Return the (x, y) coordinate for the center point of the cell that contains the specified text.  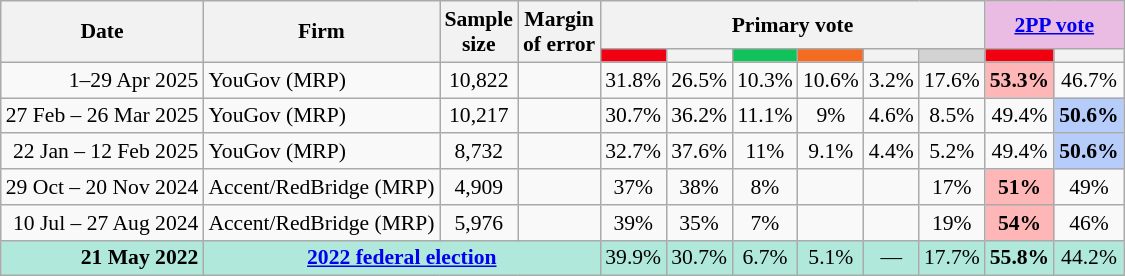
35% (699, 223)
21 May 2022 (102, 258)
19% (952, 223)
5.1% (831, 258)
2022 federal election (402, 258)
— (892, 258)
49% (1088, 187)
Firm (321, 32)
38% (699, 187)
8,732 (479, 152)
17% (952, 187)
4,909 (479, 187)
9.1% (831, 152)
Primary vote (792, 25)
5.2% (952, 152)
5,976 (479, 223)
46% (1088, 223)
10,822 (479, 80)
55.8% (1020, 258)
Samplesize (479, 32)
11.1% (765, 116)
4.6% (892, 116)
8% (765, 187)
3.2% (892, 80)
36.2% (699, 116)
39% (633, 223)
44.2% (1088, 258)
27 Feb – 26 Mar 2025 (102, 116)
11% (765, 152)
39.9% (633, 258)
37.6% (699, 152)
29 Oct – 20 Nov 2024 (102, 187)
54% (1020, 223)
53.3% (1020, 80)
17.6% (952, 80)
31.8% (633, 80)
10.6% (831, 80)
22 Jan – 12 Feb 2025 (102, 152)
10.3% (765, 80)
46.7% (1088, 80)
17.7% (952, 258)
9% (831, 116)
7% (765, 223)
51% (1020, 187)
26.5% (699, 80)
8.5% (952, 116)
2PP vote (1054, 25)
32.7% (633, 152)
Marginof error (559, 32)
10,217 (479, 116)
1–29 Apr 2025 (102, 80)
6.7% (765, 258)
37% (633, 187)
4.4% (892, 152)
10 Jul – 27 Aug 2024 (102, 223)
Date (102, 32)
